Locate the cell with the specified text and output its [x, y] center coordinate. 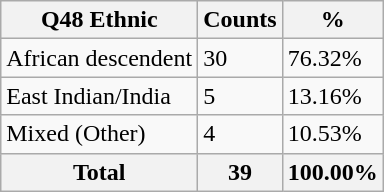
13.16% [332, 96]
10.53% [332, 134]
Counts [240, 20]
Q48 Ethnic [100, 20]
African descendent [100, 58]
East Indian/India [100, 96]
Total [100, 172]
5 [240, 96]
76.32% [332, 58]
30 [240, 58]
% [332, 20]
39 [240, 172]
Mixed (Other) [100, 134]
100.00% [332, 172]
4 [240, 134]
